From the cell containing the given text, extract its center point as (x, y) coordinate. 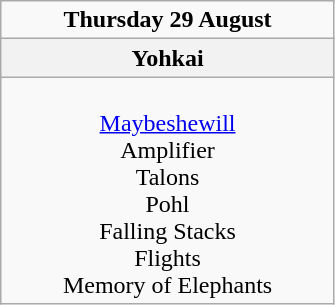
Yohkai (168, 58)
Thursday 29 August (168, 20)
Maybeshewill Amplifier Talons Pohl Falling Stacks Flights Memory of Elephants (168, 190)
